Search for the cell housing the specified text and yield its (x, y) center coordinate. 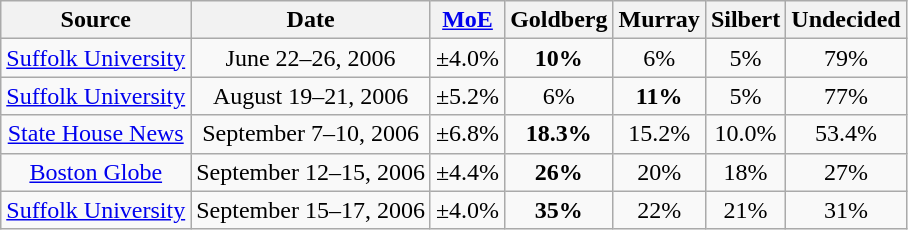
27% (846, 172)
10% (559, 58)
±5.2% (467, 96)
22% (659, 210)
Source (96, 20)
Murray (659, 20)
State House News (96, 134)
Goldberg (559, 20)
August 19–21, 2006 (311, 96)
September 7–10, 2006 (311, 134)
21% (745, 210)
15.2% (659, 134)
June 22–26, 2006 (311, 58)
53.4% (846, 134)
20% (659, 172)
79% (846, 58)
26% (559, 172)
Boston Globe (96, 172)
18.3% (559, 134)
Undecided (846, 20)
Date (311, 20)
31% (846, 210)
September 15–17, 2006 (311, 210)
10.0% (745, 134)
September 12–15, 2006 (311, 172)
11% (659, 96)
77% (846, 96)
±4.4% (467, 172)
±6.8% (467, 134)
MoE (467, 20)
Silbert (745, 20)
18% (745, 172)
35% (559, 210)
